Search for the cell housing the specified text and yield its [x, y] center coordinate. 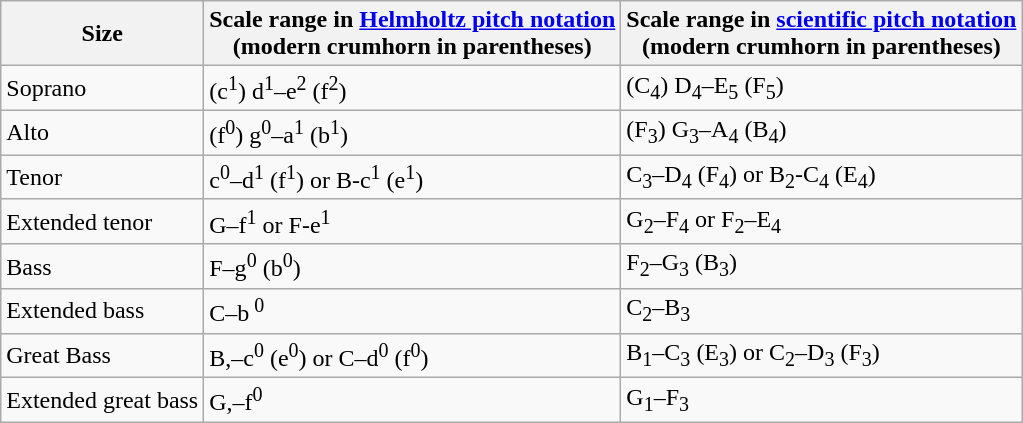
c0–d1 (f1) or B-c1 (e1) [412, 178]
Great Bass [102, 356]
Scale range in scientific pitch notation(modern crumhorn in parentheses) [822, 34]
Extended great bass [102, 400]
Extended tenor [102, 222]
(C4) D4–E5 (F5) [822, 88]
C3–D4 (F4) or B2-C4 (E4) [822, 178]
Scale range in Helmholtz pitch notation(modern crumhorn in parentheses) [412, 34]
Alto [102, 132]
Size [102, 34]
B1–C3 (E3) or C2–D3 (F3) [822, 356]
(F3) G3–A4 (B4) [822, 132]
(c1) d1–e2 (f2) [412, 88]
C–b 0 [412, 312]
Bass [102, 266]
G–f1 or F-e1 [412, 222]
Extended bass [102, 312]
(f0) g0–a1 (b1) [412, 132]
G,–f0 [412, 400]
G1–F3 [822, 400]
B,–c0 (e0) or C–d0 (f0) [412, 356]
G2–F4 or F2–E4 [822, 222]
Soprano [102, 88]
F2–G3 (B3) [822, 266]
Tenor [102, 178]
F–g0 (b0) [412, 266]
C2–B3 [822, 312]
